Output the (X, Y) coordinate of the center of the cell containing the given text.  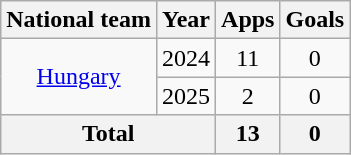
2024 (186, 58)
11 (248, 58)
13 (248, 134)
2025 (186, 96)
Total (108, 134)
Year (186, 20)
2 (248, 96)
Apps (248, 20)
Goals (315, 20)
Hungary (79, 77)
National team (79, 20)
